Detect which cell encompasses the target text, then output its [x, y] center coordinate. 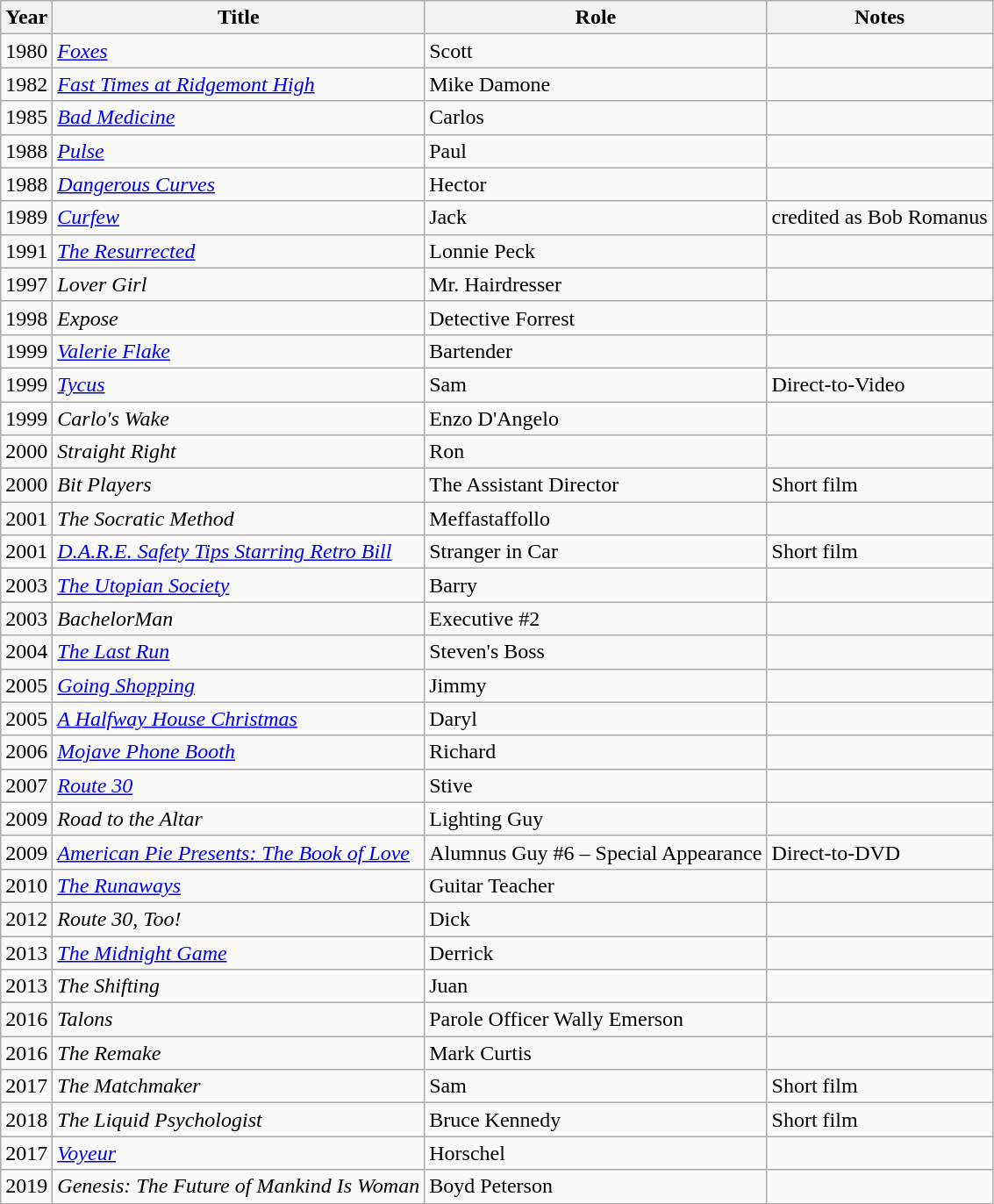
Dick [596, 919]
Year [26, 18]
Title [239, 18]
Dangerous Curves [239, 184]
Parole Officer Wally Emerson [596, 1020]
Mike Damone [596, 84]
Carlo's Wake [239, 419]
Executive #2 [596, 619]
Lighting Guy [596, 819]
A Halfway House Christmas [239, 719]
Voyeur [239, 1153]
Bad Medicine [239, 118]
The Midnight Game [239, 952]
Route 30, Too! [239, 919]
Meffastaffollo [596, 519]
Ron [596, 452]
The Runaways [239, 885]
Going Shopping [239, 685]
Steven's Boss [596, 652]
Bruce Kennedy [596, 1120]
The Liquid Psychologist [239, 1120]
Hector [596, 184]
Boyd Peterson [596, 1186]
American Pie Presents: The Book of Love [239, 852]
Direct-to-DVD [879, 852]
Notes [879, 18]
1982 [26, 84]
Mark Curtis [596, 1053]
Foxes [239, 51]
1985 [26, 118]
Detective Forrest [596, 318]
Straight Right [239, 452]
Bit Players [239, 485]
Bartender [596, 351]
2018 [26, 1120]
1997 [26, 284]
1989 [26, 218]
Enzo D'Angelo [596, 419]
Paul [596, 151]
Scott [596, 51]
Valerie Flake [239, 351]
The Socratic Method [239, 519]
Fast Times at Ridgemont High [239, 84]
1980 [26, 51]
2019 [26, 1186]
1998 [26, 318]
Richard [596, 752]
BachelorMan [239, 619]
Lover Girl [239, 284]
Horschel [596, 1153]
Jack [596, 218]
Role [596, 18]
1991 [26, 251]
The Assistant Director [596, 485]
Direct-to-Video [879, 384]
Derrick [596, 952]
Stranger in Car [596, 552]
Talons [239, 1020]
Pulse [239, 151]
2006 [26, 752]
Daryl [596, 719]
The Remake [239, 1053]
Curfew [239, 218]
Mojave Phone Booth [239, 752]
The Shifting [239, 986]
2010 [26, 885]
Jimmy [596, 685]
The Utopian Society [239, 585]
Mr. Hairdresser [596, 284]
The Resurrected [239, 251]
Lonnie Peck [596, 251]
Tycus [239, 384]
Expose [239, 318]
Road to the Altar [239, 819]
credited as Bob Romanus [879, 218]
Carlos [596, 118]
Barry [596, 585]
Route 30 [239, 785]
2004 [26, 652]
Stive [596, 785]
D.A.R.E. Safety Tips Starring Retro Bill [239, 552]
Genesis: The Future of Mankind Is Woman [239, 1186]
2012 [26, 919]
Guitar Teacher [596, 885]
2007 [26, 785]
Juan [596, 986]
Alumnus Guy #6 – Special Appearance [596, 852]
The Last Run [239, 652]
The Matchmaker [239, 1086]
